Detect which cell encompasses the target text, then output its (X, Y) center coordinate. 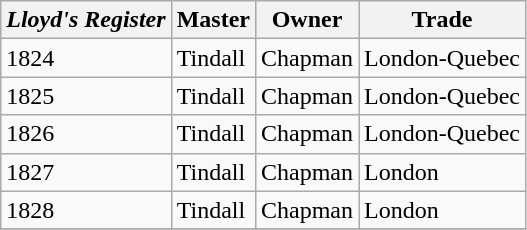
1826 (86, 134)
Trade (442, 20)
1827 (86, 172)
1824 (86, 58)
1828 (86, 210)
Master (213, 20)
Owner (306, 20)
1825 (86, 96)
Lloyd's Register (86, 20)
